From the cell containing the given text, extract its center point as [X, Y] coordinate. 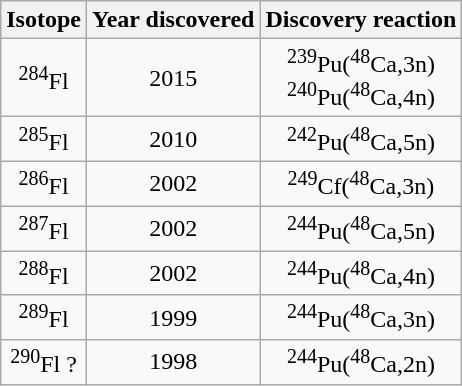
284Fl [44, 78]
Discovery reaction [361, 20]
244Pu(48Ca,5n) [361, 228]
287Fl [44, 228]
239Pu(48Ca,3n)240Pu(48Ca,4n) [361, 78]
244Pu(48Ca,2n) [361, 362]
Isotope [44, 20]
289Fl [44, 318]
2015 [172, 78]
242Pu(48Ca,5n) [361, 140]
286Fl [44, 184]
244Pu(48Ca,3n) [361, 318]
288Fl [44, 274]
2010 [172, 140]
Year discovered [172, 20]
1998 [172, 362]
285Fl [44, 140]
1999 [172, 318]
290Fl ? [44, 362]
244Pu(48Ca,4n) [361, 274]
249Cf(48Ca,3n) [361, 184]
